Provide the [X, Y] coordinate of the cell's center where the given text is located.  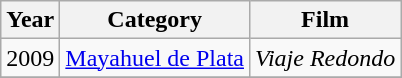
Viaje Redondo [324, 58]
Year [30, 20]
Category [155, 20]
2009 [30, 58]
Film [324, 20]
Mayahuel de Plata [155, 58]
